For the text-containing cell, return its midpoint in [X, Y] coordinate format. 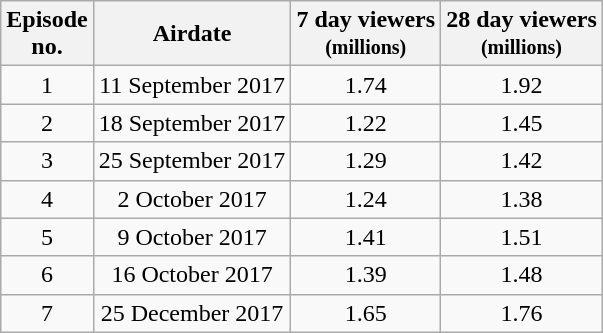
9 October 2017 [192, 237]
1.76 [522, 313]
1.39 [366, 275]
25 September 2017 [192, 161]
25 December 2017 [192, 313]
1.38 [522, 199]
1.42 [522, 161]
1.92 [522, 85]
1.45 [522, 123]
1.48 [522, 275]
28 day viewers(millions) [522, 34]
1.51 [522, 237]
1.65 [366, 313]
1.74 [366, 85]
2 October 2017 [192, 199]
5 [47, 237]
Airdate [192, 34]
16 October 2017 [192, 275]
11 September 2017 [192, 85]
7 [47, 313]
7 day viewers(millions) [366, 34]
2 [47, 123]
1 [47, 85]
3 [47, 161]
Episodeno. [47, 34]
6 [47, 275]
1.24 [366, 199]
1.41 [366, 237]
18 September 2017 [192, 123]
1.29 [366, 161]
1.22 [366, 123]
4 [47, 199]
